Determine the [X, Y] coordinate at the center of the cell enclosing the given text.  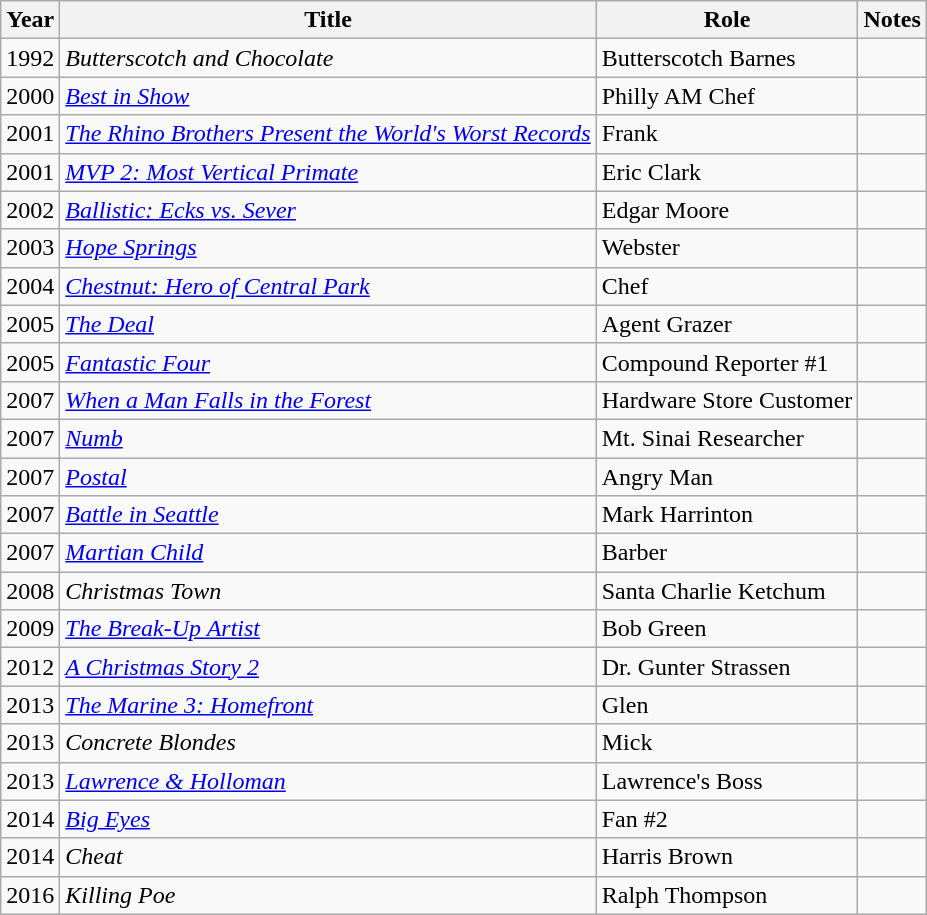
2016 [30, 895]
Hardware Store Customer [727, 400]
Ralph Thompson [727, 895]
Mick [727, 743]
Concrete Blondes [328, 743]
Cheat [328, 857]
Title [328, 20]
Edgar Moore [727, 210]
Harris Brown [727, 857]
Chestnut: Hero of Central Park [328, 286]
Butterscotch Barnes [727, 58]
The Break-Up Artist [328, 629]
Chef [727, 286]
Lawrence's Boss [727, 781]
MVP 2: Most Vertical Primate [328, 172]
Eric Clark [727, 172]
Philly AM Chef [727, 96]
Year [30, 20]
Fan #2 [727, 819]
Battle in Seattle [328, 515]
Martian Child [328, 553]
Dr. Gunter Strassen [727, 667]
Postal [328, 477]
2002 [30, 210]
2009 [30, 629]
Bob Green [727, 629]
Butterscotch and Chocolate [328, 58]
2008 [30, 591]
Ballistic: Ecks vs. Sever [328, 210]
Glen [727, 705]
Lawrence & Holloman [328, 781]
Killing Poe [328, 895]
1992 [30, 58]
Barber [727, 553]
Big Eyes [328, 819]
The Deal [328, 324]
A Christmas Story 2 [328, 667]
Christmas Town [328, 591]
Hope Springs [328, 248]
Agent Grazer [727, 324]
2004 [30, 286]
Angry Man [727, 477]
When a Man Falls in the Forest [328, 400]
2003 [30, 248]
Role [727, 20]
2000 [30, 96]
The Rhino Brothers Present the World's Worst Records [328, 134]
Fantastic Four [328, 362]
The Marine 3: Homefront [328, 705]
2012 [30, 667]
Best in Show [328, 96]
Numb [328, 438]
Frank [727, 134]
Mark Harrinton [727, 515]
Compound Reporter #1 [727, 362]
Santa Charlie Ketchum [727, 591]
Mt. Sinai Researcher [727, 438]
Webster [727, 248]
Notes [892, 20]
